Extract the (x, y) coordinate from the center of the cell holding the provided text.  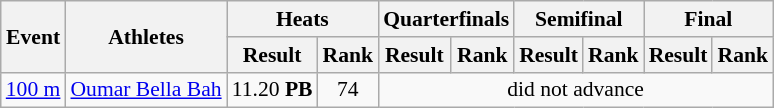
74 (348, 90)
100 m (34, 90)
Quarterfinals (446, 19)
Semifinal (578, 19)
11.20 PB (272, 90)
Heats (302, 19)
Athletes (146, 36)
did not advance (576, 90)
Oumar Bella Bah (146, 90)
Final (708, 19)
Event (34, 36)
